From the cell containing the given text, extract its center point as (x, y) coordinate. 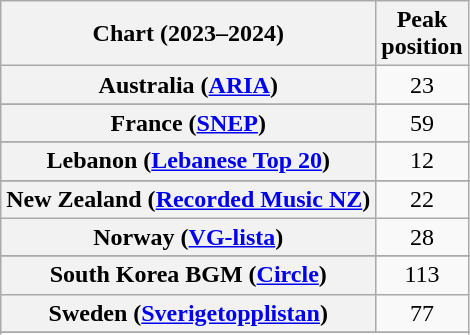
28 (422, 237)
113 (422, 275)
Chart (2023–2024) (188, 34)
22 (422, 199)
Sweden (Sverigetopplistan) (188, 313)
12 (422, 161)
France (SNEP) (188, 123)
23 (422, 85)
Australia (ARIA) (188, 85)
Peakposition (422, 34)
Lebanon (Lebanese Top 20) (188, 161)
59 (422, 123)
Norway (VG-lista) (188, 237)
77 (422, 313)
New Zealand (Recorded Music NZ) (188, 199)
South Korea BGM (Circle) (188, 275)
